Search for the cell housing the specified text and yield its (x, y) center coordinate. 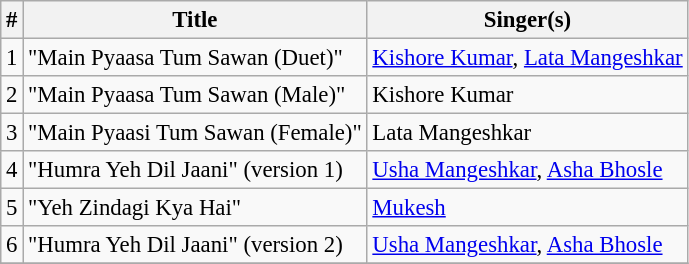
"Main Pyaasa Tum Sawan (Male)" (195, 95)
"Main Pyaasa Tum Sawan (Duet)" (195, 58)
Lata Mangeshkar (528, 133)
Singer(s) (528, 20)
"Humra Yeh Dil Jaani" (version 1) (195, 170)
"Humra Yeh Dil Jaani" (version 2) (195, 245)
# (12, 20)
1 (12, 58)
Kishore Kumar, Lata Mangeshkar (528, 58)
Title (195, 20)
"Main Pyaasi Tum Sawan (Female)" (195, 133)
3 (12, 133)
2 (12, 95)
Mukesh (528, 208)
5 (12, 208)
Kishore Kumar (528, 95)
"Yeh Zindagi Kya Hai" (195, 208)
4 (12, 170)
6 (12, 245)
